Output the (x, y) coordinate of the center of the cell containing the given text.  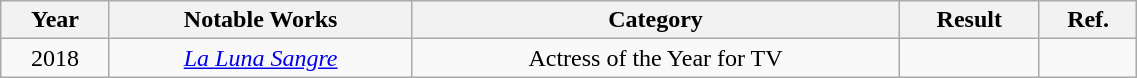
La Luna Sangre (260, 58)
Actress of the Year for TV (656, 58)
Result (969, 20)
Ref. (1088, 20)
Year (55, 20)
2018 (55, 58)
Notable Works (260, 20)
Category (656, 20)
